Return the [x, y] coordinate for the center point of the cell that contains the specified text.  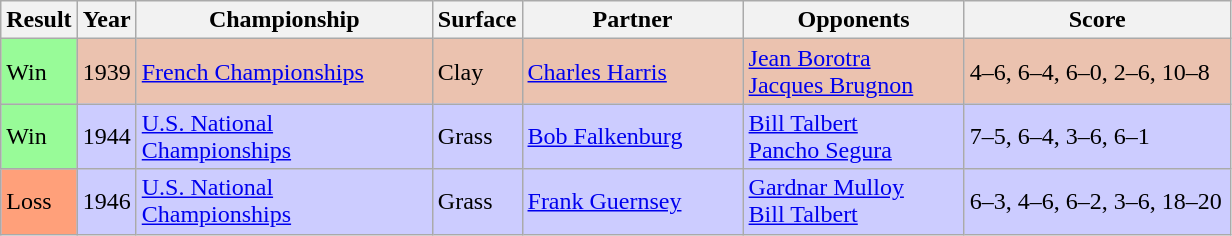
Championship [284, 20]
Loss [39, 202]
1944 [106, 136]
Year [106, 20]
French Championships [284, 72]
Result [39, 20]
Opponents [854, 20]
Clay [477, 72]
1946 [106, 202]
4–6, 6–4, 6–0, 2–6, 10–8 [1097, 72]
7–5, 6–4, 3–6, 6–1 [1097, 136]
6–3, 4–6, 6–2, 3–6, 18–20 [1097, 202]
Partner [632, 20]
Bob Falkenburg [632, 136]
Charles Harris [632, 72]
Bill Talbert Pancho Segura [854, 136]
1939 [106, 72]
Score [1097, 20]
Jean Borotra Jacques Brugnon [854, 72]
Surface [477, 20]
Frank Guernsey [632, 202]
Gardnar Mulloy Bill Talbert [854, 202]
